Locate the cell with the specified text and output its [X, Y] center coordinate. 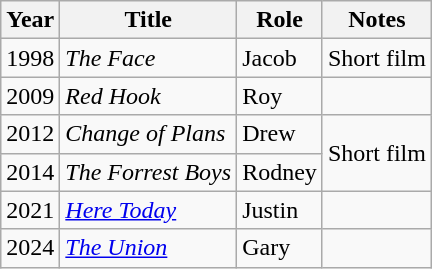
Year [30, 20]
Red Hook [148, 96]
Here Today [148, 210]
Title [148, 20]
2014 [30, 172]
2012 [30, 134]
Drew [280, 134]
Role [280, 20]
The Forrest Boys [148, 172]
2009 [30, 96]
The Face [148, 58]
Notes [376, 20]
2024 [30, 248]
Change of Plans [148, 134]
Roy [280, 96]
Rodney [280, 172]
The Union [148, 248]
Gary [280, 248]
Justin [280, 210]
2021 [30, 210]
Jacob [280, 58]
1998 [30, 58]
